Pinpoint the cell where the given text exists, returning its [x, y] midpoint coordinate. 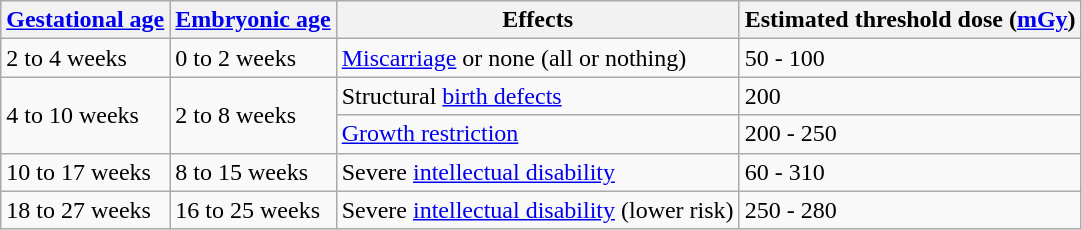
16 to 25 weeks [253, 210]
8 to 15 weeks [253, 172]
0 to 2 weeks [253, 58]
2 to 4 weeks [86, 58]
60 - 310 [910, 172]
200 - 250 [910, 134]
Severe intellectual disability (lower risk) [538, 210]
Gestational age [86, 20]
200 [910, 96]
Severe intellectual disability [538, 172]
Embryonic age [253, 20]
Growth restriction [538, 134]
Effects [538, 20]
50 - 100 [910, 58]
18 to 27 weeks [86, 210]
Miscarriage or none (all or nothing) [538, 58]
4 to 10 weeks [86, 115]
250 - 280 [910, 210]
10 to 17 weeks [86, 172]
Structural birth defects [538, 96]
2 to 8 weeks [253, 115]
Estimated threshold dose (mGy) [910, 20]
